Return the (X, Y) coordinate for the center point of the cell that contains the specified text.  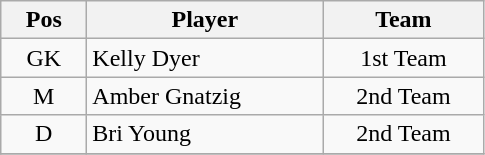
M (44, 96)
D (44, 134)
GK (44, 58)
1st Team (404, 58)
Kelly Dyer (205, 58)
Player (205, 20)
Pos (44, 20)
Team (404, 20)
Amber Gnatzig (205, 96)
Bri Young (205, 134)
